Locate the cell with the specified text and output its [x, y] center coordinate. 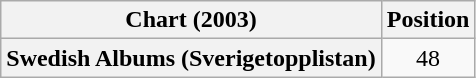
48 [428, 58]
Swedish Albums (Sverigetopplistan) [191, 58]
Chart (2003) [191, 20]
Position [428, 20]
